Search for the cell housing the specified text and yield its (X, Y) center coordinate. 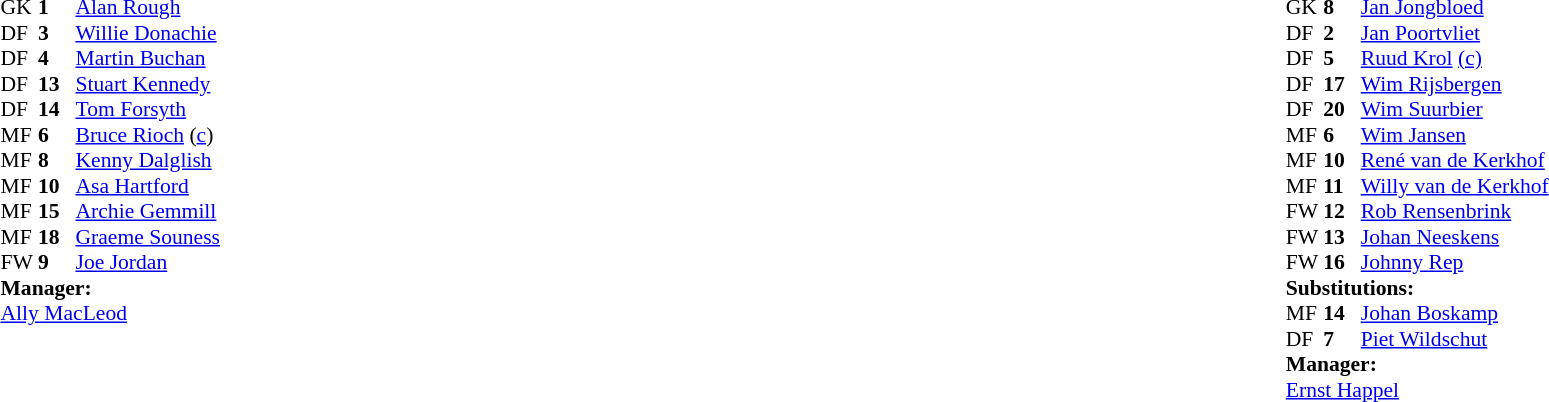
20 (1342, 109)
16 (1342, 263)
Graeme Souness (148, 237)
17 (1342, 84)
Piet Wildschut (1455, 339)
Tom Forsyth (148, 109)
12 (1342, 211)
3 (57, 33)
7 (1342, 339)
Wim Jansen (1455, 135)
Johnny Rep (1455, 263)
8 (57, 161)
18 (57, 237)
Wim Suurbier (1455, 109)
5 (1342, 59)
Joe Jordan (148, 263)
Archie Gemmill (148, 211)
René van de Kerkhof (1455, 161)
Johan Neeskens (1455, 237)
Willie Donachie (148, 33)
Jan Poortvliet (1455, 33)
Rob Rensenbrink (1455, 211)
Martin Buchan (148, 59)
11 (1342, 186)
Willy van de Kerkhof (1455, 186)
Wim Rijsbergen (1455, 84)
9 (57, 263)
Asa Hartford (148, 186)
Johan Boskamp (1455, 313)
Substitutions: (1418, 288)
Ruud Krol (c) (1455, 59)
Bruce Rioch (c) (148, 135)
2 (1342, 33)
15 (57, 211)
Ally MacLeod (110, 313)
4 (57, 59)
Kenny Dalglish (148, 161)
Stuart Kennedy (148, 84)
